Output the (X, Y) coordinate of the center of the cell containing the given text.  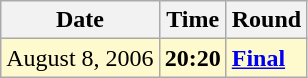
Time (192, 20)
Date (80, 20)
Round (266, 20)
20:20 (192, 58)
Final (266, 58)
August 8, 2006 (80, 58)
